Identify which cell holds the provided text, then report its [X, Y] central coordinate. 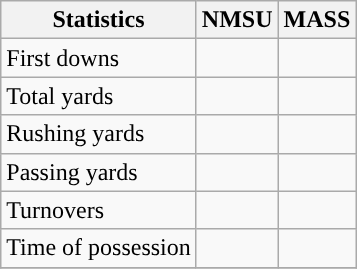
Statistics [99, 20]
Total yards [99, 96]
NMSU [237, 20]
Rushing yards [99, 134]
Turnovers [99, 210]
Passing yards [99, 172]
First downs [99, 58]
Time of possession [99, 248]
MASS [317, 20]
